Search for the cell housing the specified text and yield its (X, Y) center coordinate. 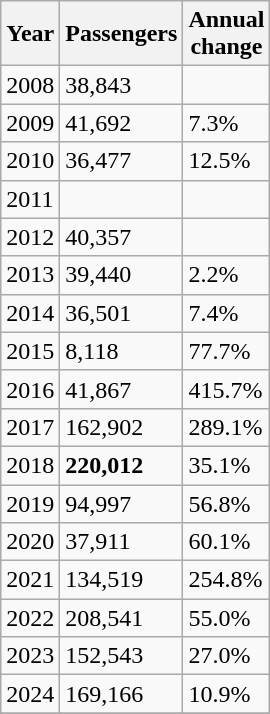
2017 (30, 427)
2014 (30, 313)
36,501 (122, 313)
36,477 (122, 161)
8,118 (122, 351)
134,519 (122, 580)
2018 (30, 465)
38,843 (122, 85)
Year (30, 34)
2013 (30, 275)
152,543 (122, 656)
2010 (30, 161)
2012 (30, 237)
2011 (30, 199)
415.7% (226, 389)
7.4% (226, 313)
2016 (30, 389)
7.3% (226, 123)
56.8% (226, 503)
220,012 (122, 465)
162,902 (122, 427)
254.8% (226, 580)
10.9% (226, 694)
289.1% (226, 427)
60.1% (226, 542)
41,692 (122, 123)
40,357 (122, 237)
208,541 (122, 618)
77.7% (226, 351)
2.2% (226, 275)
169,166 (122, 694)
2021 (30, 580)
2015 (30, 351)
12.5% (226, 161)
2023 (30, 656)
27.0% (226, 656)
39,440 (122, 275)
55.0% (226, 618)
2022 (30, 618)
Passengers (122, 34)
35.1% (226, 465)
2024 (30, 694)
94,997 (122, 503)
Annualchange (226, 34)
2019 (30, 503)
2009 (30, 123)
2020 (30, 542)
41,867 (122, 389)
37,911 (122, 542)
2008 (30, 85)
